Pinpoint the cell where the given text exists, returning its (x, y) midpoint coordinate. 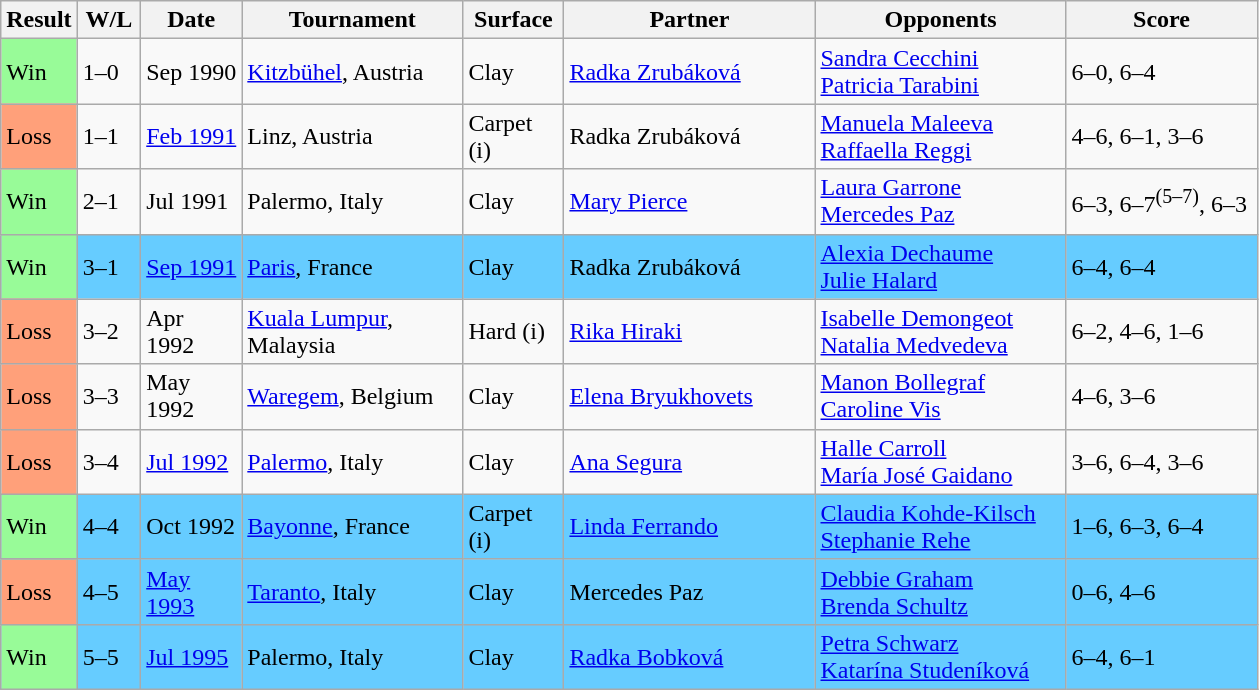
6–2, 4–6, 1–6 (1162, 332)
3–2 (109, 332)
W/L (109, 20)
Petra Schwarz Katarína Studeníková (940, 656)
Linz, Austria (352, 136)
Date (192, 20)
May 1993 (192, 592)
Kuala Lumpur, Malaysia (352, 332)
Mercedes Paz (690, 592)
Hard (i) (514, 332)
Jul 1992 (192, 462)
3–3 (109, 396)
Opponents (940, 20)
5–5 (109, 656)
2–1 (109, 202)
3–6, 6–4, 3–6 (1162, 462)
Apr 1992 (192, 332)
Oct 1992 (192, 526)
6–3, 6–7(5–7), 6–3 (1162, 202)
Sep 1990 (192, 72)
Result (39, 20)
1–1 (109, 136)
Elena Bryukhovets (690, 396)
Ana Segura (690, 462)
3–1 (109, 266)
Claudia Kohde-Kilsch Stephanie Rehe (940, 526)
Isabelle Demongeot Natalia Medvedeva (940, 332)
Taranto, Italy (352, 592)
Sandra Cecchini Patricia Tarabini (940, 72)
Laura Garrone Mercedes Paz (940, 202)
4–5 (109, 592)
Feb 1991 (192, 136)
4–6, 6–1, 3–6 (1162, 136)
Radka Bobková (690, 656)
Jul 1995 (192, 656)
Rika Hiraki (690, 332)
0–6, 4–6 (1162, 592)
Kitzbühel, Austria (352, 72)
Mary Pierce (690, 202)
Paris, France (352, 266)
Sep 1991 (192, 266)
Manuela Maleeva Raffaella Reggi (940, 136)
Surface (514, 20)
Score (1162, 20)
3–4 (109, 462)
Manon Bollegraf Caroline Vis (940, 396)
Linda Ferrando (690, 526)
May 1992 (192, 396)
6–4, 6–4 (1162, 266)
Tournament (352, 20)
4–6, 3–6 (1162, 396)
1–6, 6–3, 6–4 (1162, 526)
1–0 (109, 72)
Debbie Graham Brenda Schultz (940, 592)
Alexia Dechaume Julie Halard (940, 266)
4–4 (109, 526)
Jul 1991 (192, 202)
Halle Carroll María José Gaidano (940, 462)
6–0, 6–4 (1162, 72)
Waregem, Belgium (352, 396)
Partner (690, 20)
Bayonne, France (352, 526)
6–4, 6–1 (1162, 656)
